Scan for the cell matching the given text and deliver its [X, Y] coordinate at center. 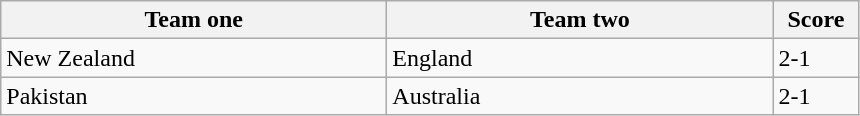
New Zealand [194, 58]
England [580, 58]
Team two [580, 20]
Team one [194, 20]
Score [816, 20]
Australia [580, 96]
Pakistan [194, 96]
